Extract the (X, Y) coordinate from the center of the cell holding the provided text.  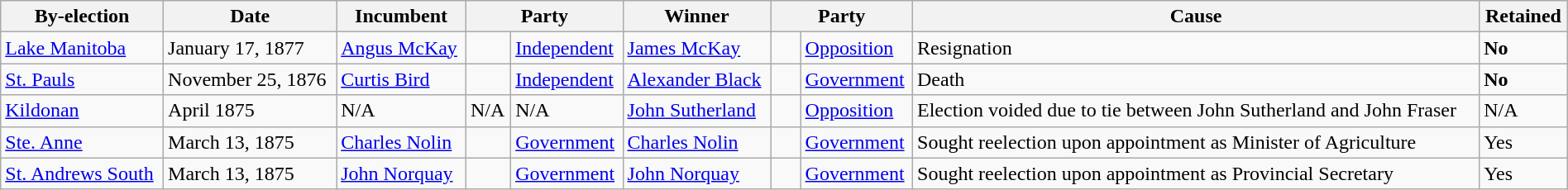
Retained (1523, 17)
Sought reelection upon appointment as Minister of Agriculture (1196, 142)
John Sutherland (696, 111)
Election voided due to tie between John Sutherland and John Fraser (1196, 111)
January 17, 1877 (250, 48)
Cause (1196, 17)
Angus McKay (402, 48)
Kildonan (83, 111)
November 25, 1876 (250, 79)
St. Andrews South (83, 173)
Resignation (1196, 48)
Ste. Anne (83, 142)
Alexander Black (696, 79)
James McKay (696, 48)
St. Pauls (83, 79)
Sought reelection upon appointment as Provincial Secretary (1196, 173)
By-election (83, 17)
Death (1196, 79)
April 1875 (250, 111)
Curtis Bird (402, 79)
Incumbent (402, 17)
Winner (696, 17)
Lake Manitoba (83, 48)
Date (250, 17)
